Determine the [X, Y] coordinate at the center of the cell enclosing the given text.  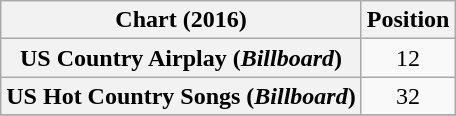
Position [408, 20]
US Country Airplay (Billboard) [181, 58]
32 [408, 96]
12 [408, 58]
Chart (2016) [181, 20]
US Hot Country Songs (Billboard) [181, 96]
